Capture the cell that displays the provided text and extract its [x, y] central coordinate. 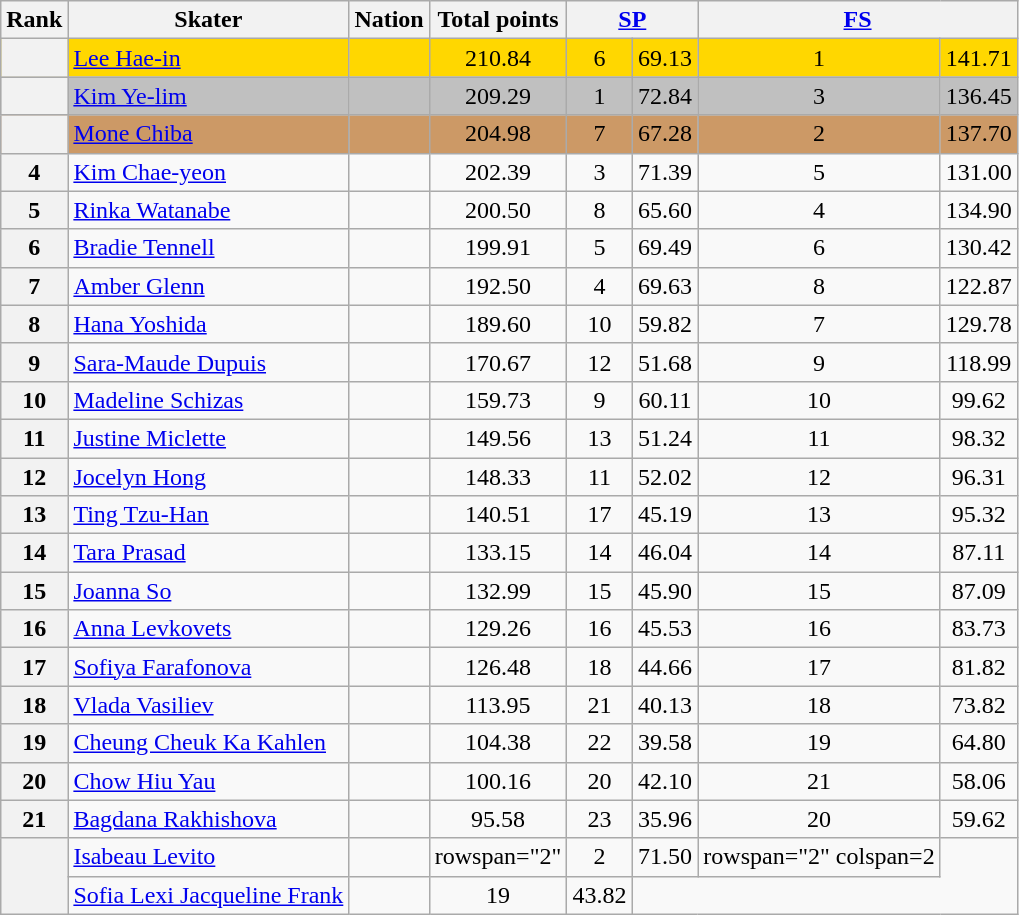
52.02 [665, 477]
SP [632, 20]
60.11 [665, 400]
Cheung Cheuk Ka Kahlen [208, 743]
136.45 [978, 96]
rowspan="2" colspan=2 [819, 857]
22 [600, 743]
46.04 [665, 553]
72.84 [665, 96]
137.70 [978, 134]
69.13 [665, 58]
149.56 [498, 438]
42.10 [665, 781]
Kim Chae-yeon [208, 172]
Sara-Maude Dupuis [208, 362]
Justine Miclette [208, 438]
51.24 [665, 438]
113.95 [498, 705]
Total points [498, 20]
Jocelyn Hong [208, 477]
39.58 [665, 743]
95.58 [498, 819]
209.29 [498, 96]
87.09 [978, 591]
202.39 [498, 172]
Isabeau Levito [208, 857]
Anna Levkovets [208, 629]
81.82 [978, 667]
Skater [208, 20]
Kim Ye-lim [208, 96]
Sofiya Farafonova [208, 667]
44.66 [665, 667]
189.60 [498, 324]
192.50 [498, 286]
130.42 [978, 248]
204.98 [498, 134]
Ting Tzu-Han [208, 515]
Vlada Vasiliev [208, 705]
64.80 [978, 743]
133.15 [498, 553]
200.50 [498, 210]
43.82 [600, 895]
Joanna So [208, 591]
132.99 [498, 591]
129.78 [978, 324]
141.71 [978, 58]
99.62 [978, 400]
73.82 [978, 705]
159.73 [498, 400]
45.19 [665, 515]
98.32 [978, 438]
104.38 [498, 743]
rowspan="2" [498, 857]
126.48 [498, 667]
FS [858, 20]
71.50 [665, 857]
87.11 [978, 553]
134.90 [978, 210]
Hana Yoshida [208, 324]
69.63 [665, 286]
45.53 [665, 629]
23 [600, 819]
Bagdana Rakhishova [208, 819]
199.91 [498, 248]
45.90 [665, 591]
148.33 [498, 477]
210.84 [498, 58]
51.68 [665, 362]
122.87 [978, 286]
71.39 [665, 172]
40.13 [665, 705]
Sofia Lexi Jacqueline Frank [208, 895]
Chow Hiu Yau [208, 781]
96.31 [978, 477]
Mone Chiba [208, 134]
Madeline Schizas [208, 400]
Amber Glenn [208, 286]
67.28 [665, 134]
65.60 [665, 210]
129.26 [498, 629]
118.99 [978, 362]
Lee Hae-in [208, 58]
Tara Prasad [208, 553]
69.49 [665, 248]
140.51 [498, 515]
Rinka Watanabe [208, 210]
35.96 [665, 819]
59.62 [978, 819]
170.67 [498, 362]
58.06 [978, 781]
95.32 [978, 515]
Rank [34, 20]
131.00 [978, 172]
Bradie Tennell [208, 248]
83.73 [978, 629]
Nation [389, 20]
100.16 [498, 781]
59.82 [665, 324]
